Find where the given text appears and provide that cell's center as [X, Y] coordinate. 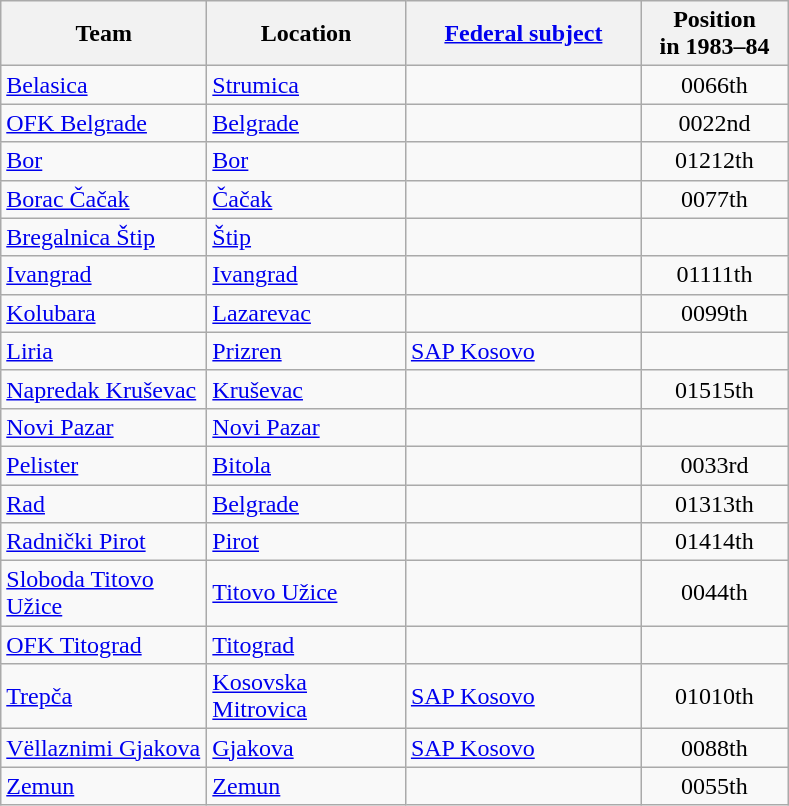
0099th [714, 313]
Location [306, 34]
01010th [714, 696]
01515th [714, 389]
OFK Titograd [104, 645]
Kruševac [306, 389]
Bitola [306, 465]
Titograd [306, 645]
Pelister [104, 465]
Team [104, 34]
01414th [714, 542]
Titovo Užice [306, 594]
Rad [104, 503]
Radnički Pirot [104, 542]
Borac Čačak [104, 199]
Trepča [104, 696]
Kolubara [104, 313]
Čačak [306, 199]
Bregalnica Štip [104, 237]
Vëllaznimi Gjakova [104, 748]
0044th [714, 594]
Sloboda Titovo Užice [104, 594]
Strumica [306, 85]
Napredak Kruševac [104, 389]
Štip [306, 237]
0088th [714, 748]
Positionin 1983–84 [714, 34]
Pirot [306, 542]
0033rd [714, 465]
0077th [714, 199]
Lazarevac [306, 313]
Belasica [104, 85]
0055th [714, 786]
0066th [714, 85]
Kosovska Mitrovica [306, 696]
01111th [714, 275]
Gjakova [306, 748]
01313th [714, 503]
Prizren [306, 351]
OFK Belgrade [104, 123]
0022nd [714, 123]
Liria [104, 351]
Federal subject [523, 34]
01212th [714, 161]
